Detect which cell encompasses the target text, then output its [X, Y] center coordinate. 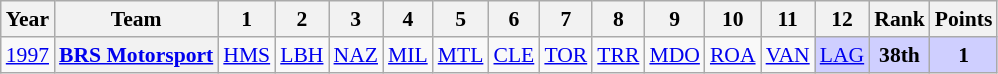
LAG [842, 55]
1997 [28, 55]
8 [618, 19]
MTL [461, 55]
CLE [514, 55]
NAZ [356, 55]
6 [514, 19]
TOR [566, 55]
5 [461, 19]
10 [733, 19]
9 [674, 19]
Year [28, 19]
LBH [302, 55]
HMS [246, 55]
VAN [788, 55]
BRS Motorsport [136, 55]
12 [842, 19]
11 [788, 19]
3 [356, 19]
4 [408, 19]
MDO [674, 55]
Team [136, 19]
Points [964, 19]
7 [566, 19]
38th [900, 55]
TRR [618, 55]
ROA [733, 55]
2 [302, 19]
MIL [408, 55]
Rank [900, 19]
